Identify which cell holds the provided text, then report its [X, Y] central coordinate. 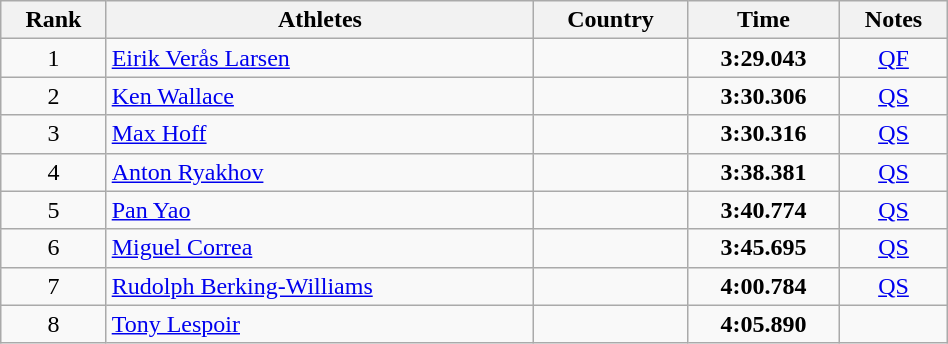
Notes [894, 20]
3:29.043 [763, 58]
Time [763, 20]
6 [54, 248]
Rudolph Berking-Williams [320, 286]
1 [54, 58]
Tony Lespoir [320, 324]
Rank [54, 20]
QF [894, 58]
Anton Ryakhov [320, 172]
Country [611, 20]
Ken Wallace [320, 96]
Eirik Verås Larsen [320, 58]
7 [54, 286]
4 [54, 172]
8 [54, 324]
3:38.381 [763, 172]
Max Hoff [320, 134]
3:30.306 [763, 96]
Pan Yao [320, 210]
4:00.784 [763, 286]
2 [54, 96]
Miguel Correa [320, 248]
3:30.316 [763, 134]
3:45.695 [763, 248]
5 [54, 210]
4:05.890 [763, 324]
3:40.774 [763, 210]
3 [54, 134]
Athletes [320, 20]
